Extract the (x, y) coordinate from the center of the cell holding the provided text.  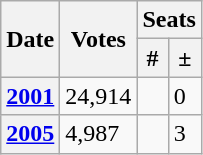
4,987 (98, 134)
Date (30, 39)
Votes (98, 39)
2001 (30, 96)
± (184, 58)
24,914 (98, 96)
2005 (30, 134)
0 (184, 96)
3 (184, 134)
# (152, 58)
Seats (169, 20)
